Scan for the cell matching the given text and deliver its (X, Y) coordinate at center. 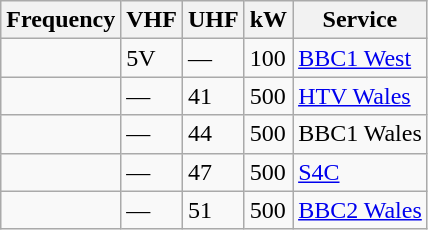
BBC2 Wales (360, 210)
S4C (360, 172)
VHF (152, 20)
Frequency (61, 20)
47 (213, 172)
kW (268, 20)
UHF (213, 20)
BBC1 West (360, 58)
44 (213, 134)
5V (152, 58)
BBC1 Wales (360, 134)
HTV Wales (360, 96)
51 (213, 210)
Service (360, 20)
41 (213, 96)
100 (268, 58)
